Capture the cell that displays the provided text and extract its [x, y] central coordinate. 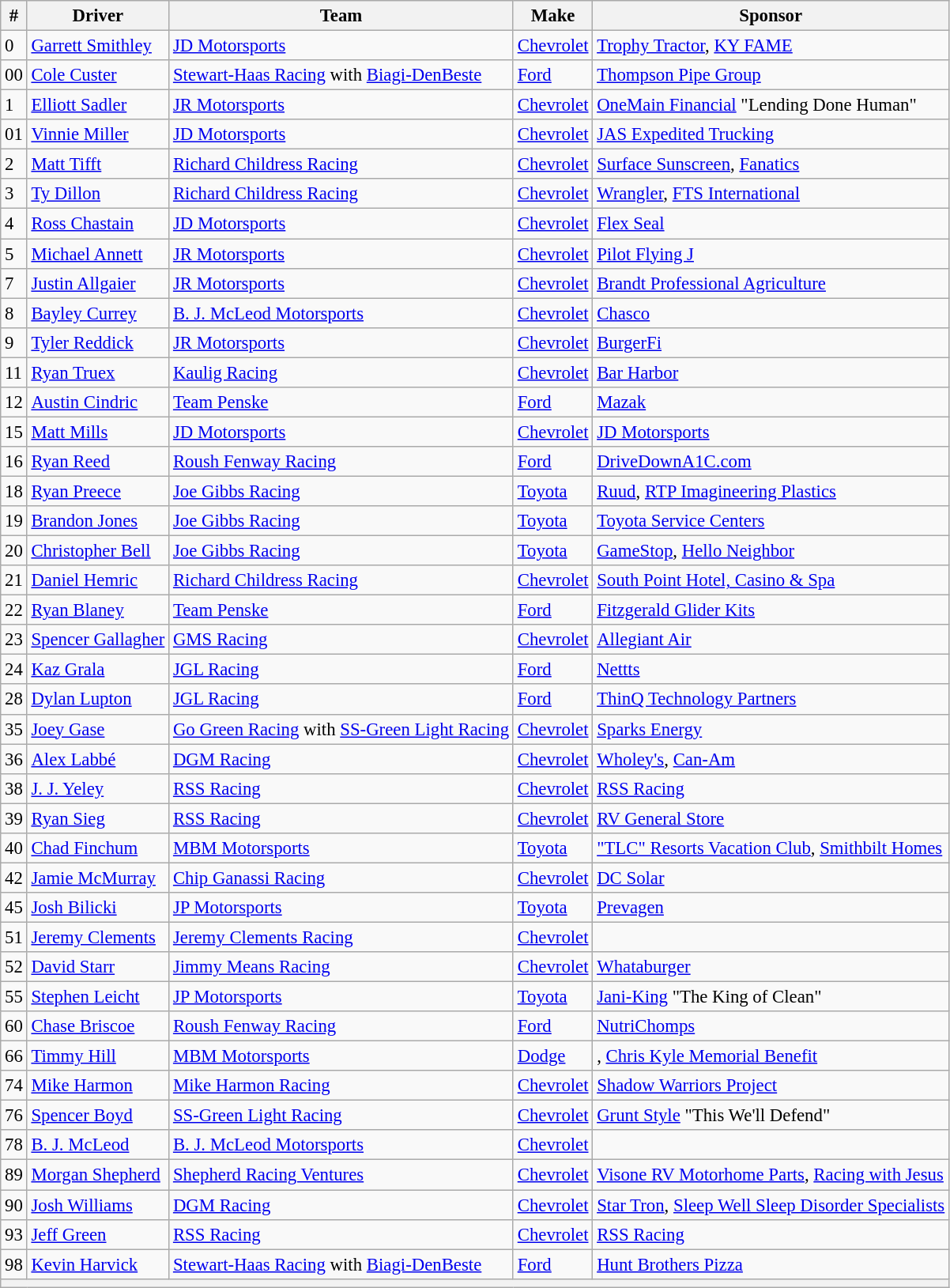
2 [14, 164]
"TLC" Resorts Vacation Club, Smithbilt Homes [771, 848]
Ryan Blaney [98, 610]
Brandon Jones [98, 521]
Shepherd Racing Ventures [341, 1175]
, Chris Kyle Memorial Benefit [771, 1056]
DriveDownA1C.com [771, 462]
74 [14, 1086]
16 [14, 462]
Star Tron, Sleep Well Sleep Disorder Specialists [771, 1205]
Driver [98, 16]
Spencer Gallagher [98, 640]
ThinQ Technology Partners [771, 700]
76 [14, 1116]
Vinnie Miller [98, 134]
Shadow Warriors Project [771, 1086]
Joey Gase [98, 729]
Christopher Bell [98, 551]
Ryan Preece [98, 491]
Ryan Reed [98, 462]
Whataburger [771, 967]
Wholey's, Can-Am [771, 759]
Austin Cindric [98, 402]
Hunt Brothers Pizza [771, 1264]
Chasco [771, 313]
Michael Annett [98, 254]
19 [14, 521]
Ruud, RTP Imagineering Plastics [771, 491]
GameStop, Hello Neighbor [771, 551]
David Starr [98, 967]
Garrett Smithley [98, 46]
93 [14, 1234]
35 [14, 729]
Flex Seal [771, 224]
4 [14, 224]
36 [14, 759]
Pilot Flying J [771, 254]
Josh Williams [98, 1205]
Surface Sunscreen, Fanatics [771, 164]
Sparks Energy [771, 729]
3 [14, 194]
Toyota Service Centers [771, 521]
20 [14, 551]
Alex Labbé [98, 759]
22 [14, 610]
Wrangler, FTS International [771, 194]
15 [14, 432]
21 [14, 580]
# [14, 16]
Matt Mills [98, 432]
90 [14, 1205]
28 [14, 700]
18 [14, 491]
Mazak [771, 402]
Make [552, 16]
Morgan Shepherd [98, 1175]
Ryan Sieg [98, 818]
Prevagen [771, 908]
11 [14, 372]
98 [14, 1264]
45 [14, 908]
8 [14, 313]
Mike Harmon [98, 1086]
Bar Harbor [771, 372]
Jani-King "The King of Clean" [771, 997]
Josh Bilicki [98, 908]
55 [14, 997]
Jeff Green [98, 1234]
40 [14, 848]
Bayley Currey [98, 313]
Fitzgerald Glider Kits [771, 610]
Chip Ganassi Racing [341, 878]
42 [14, 878]
5 [14, 254]
51 [14, 937]
OneMain Financial "Lending Done Human" [771, 105]
00 [14, 75]
JAS Expedited Trucking [771, 134]
Ryan Truex [98, 372]
SS-Green Light Racing [341, 1116]
Kevin Harvick [98, 1264]
DC Solar [771, 878]
12 [14, 402]
Go Green Racing with SS-Green Light Racing [341, 729]
Brandt Professional Agriculture [771, 283]
Chad Finchum [98, 848]
66 [14, 1056]
BurgerFi [771, 342]
Justin Allgaier [98, 283]
Tyler Reddick [98, 342]
23 [14, 640]
Ty Dillon [98, 194]
89 [14, 1175]
01 [14, 134]
NutriChomps [771, 1026]
Sponsor [771, 16]
B. J. McLeod [98, 1146]
9 [14, 342]
RV General Store [771, 818]
Matt Tifft [98, 164]
Daniel Hemric [98, 580]
Dodge [552, 1056]
60 [14, 1026]
Jeremy Clements Racing [341, 937]
Chase Briscoe [98, 1026]
Spencer Boyd [98, 1116]
24 [14, 670]
Visone RV Motorhome Parts, Racing with Jesus [771, 1175]
Kaz Grala [98, 670]
Jamie McMurray [98, 878]
Thompson Pipe Group [771, 75]
Nettts [771, 670]
0 [14, 46]
Stephen Leicht [98, 997]
Grunt Style "This We'll Defend" [771, 1116]
South Point Hotel, Casino & Spa [771, 580]
Trophy Tractor, KY FAME [771, 46]
1 [14, 105]
GMS Racing [341, 640]
52 [14, 967]
Dylan Lupton [98, 700]
39 [14, 818]
Cole Custer [98, 75]
78 [14, 1146]
Mike Harmon Racing [341, 1086]
J. J. Yeley [98, 788]
38 [14, 788]
Kaulig Racing [341, 372]
Team [341, 16]
Ross Chastain [98, 224]
Elliott Sadler [98, 105]
Jeremy Clements [98, 937]
Jimmy Means Racing [341, 967]
Timmy Hill [98, 1056]
Allegiant Air [771, 640]
7 [14, 283]
